Find where the given text appears and provide that cell's center as (x, y) coordinate. 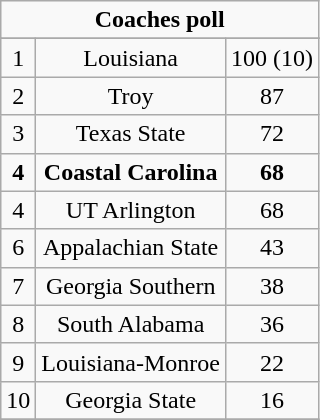
16 (272, 400)
Texas State (131, 134)
100 (10) (272, 58)
38 (272, 286)
1 (18, 58)
Louisiana (131, 58)
22 (272, 362)
72 (272, 134)
Troy (131, 96)
6 (18, 248)
Coastal Carolina (131, 172)
8 (18, 324)
Coaches poll (160, 20)
3 (18, 134)
UT Arlington (131, 210)
2 (18, 96)
Louisiana-Monroe (131, 362)
South Alabama (131, 324)
Georgia State (131, 400)
7 (18, 286)
36 (272, 324)
87 (272, 96)
43 (272, 248)
9 (18, 362)
Georgia Southern (131, 286)
Appalachian State (131, 248)
10 (18, 400)
